Identify which cell holds the provided text, then report its [X, Y] central coordinate. 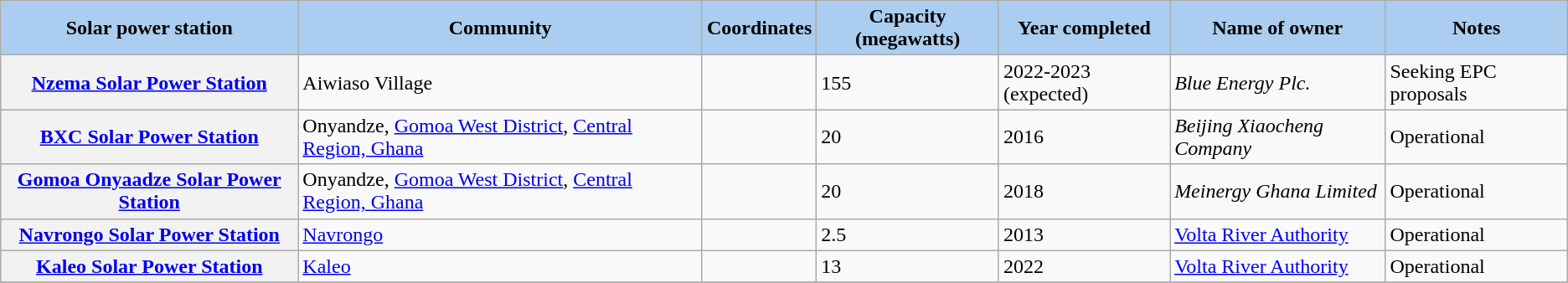
2.5 [908, 234]
2016 [1084, 137]
Meinergy Ghana Limited [1278, 191]
2013 [1084, 234]
Kaleo Solar Power Station [149, 266]
2018 [1084, 191]
Solar power station [149, 28]
Year completed [1084, 28]
2022 [1084, 266]
Capacity (megawatts) [908, 28]
Kaleo [501, 266]
Seeking EPC proposals [1476, 82]
Beijing Xiaocheng Company [1278, 137]
13 [908, 266]
Coordinates [759, 28]
Navrongo [501, 234]
2022-2023 (expected) [1084, 82]
Nzema Solar Power Station [149, 82]
Blue Energy Plc. [1278, 82]
Notes [1476, 28]
BXC Solar Power Station [149, 137]
Gomoa Onyaadze Solar Power Station [149, 191]
Navrongo Solar Power Station [149, 234]
Name of owner [1278, 28]
Aiwiaso Village [501, 82]
Community [501, 28]
155 [908, 82]
